Pinpoint the cell where the given text exists, returning its [x, y] midpoint coordinate. 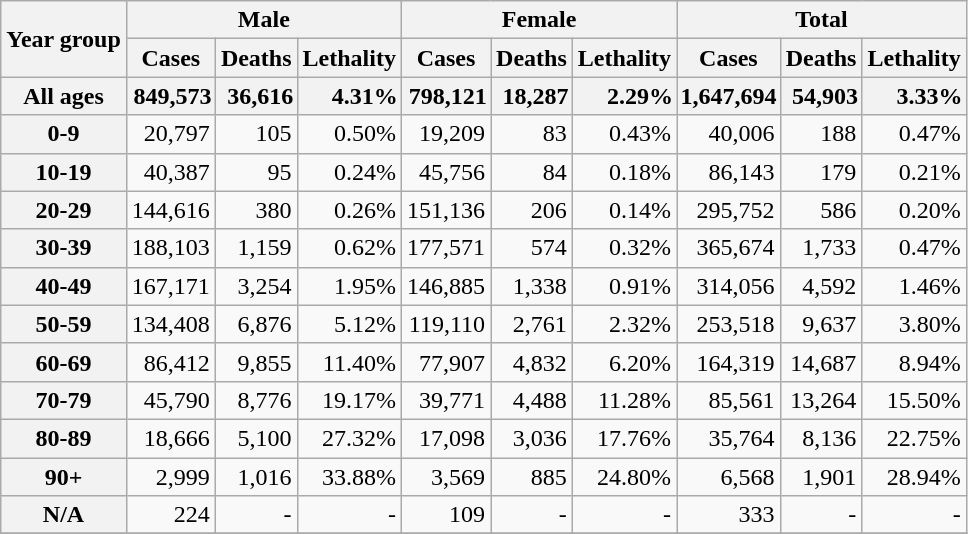
177,571 [446, 248]
20,797 [170, 134]
35,764 [729, 438]
Male [264, 20]
86,412 [170, 362]
77,907 [446, 362]
N/A [64, 515]
0.14% [624, 210]
80-89 [64, 438]
206 [532, 210]
45,756 [446, 172]
6.20% [624, 362]
1.46% [914, 286]
20-29 [64, 210]
All ages [64, 96]
253,518 [729, 324]
8,776 [256, 400]
18,287 [532, 96]
15.50% [914, 400]
2,999 [170, 477]
2.29% [624, 96]
9,855 [256, 362]
54,903 [821, 96]
17.76% [624, 438]
Year group [64, 39]
6,568 [729, 477]
4,592 [821, 286]
798,121 [446, 96]
0.24% [349, 172]
1,733 [821, 248]
8,136 [821, 438]
9,637 [821, 324]
586 [821, 210]
146,885 [446, 286]
179 [821, 172]
2,761 [532, 324]
24.80% [624, 477]
105 [256, 134]
85,561 [729, 400]
39,771 [446, 400]
19,209 [446, 134]
0-9 [64, 134]
885 [532, 477]
Total [822, 20]
849,573 [170, 96]
0.43% [624, 134]
0.21% [914, 172]
1,159 [256, 248]
0.20% [914, 210]
134,408 [170, 324]
84 [532, 172]
144,616 [170, 210]
3,569 [446, 477]
1,016 [256, 477]
83 [532, 134]
45,790 [170, 400]
4.31% [349, 96]
3.80% [914, 324]
574 [532, 248]
14,687 [821, 362]
27.32% [349, 438]
1.95% [349, 286]
95 [256, 172]
151,136 [446, 210]
3,254 [256, 286]
10-19 [64, 172]
17,098 [446, 438]
5,100 [256, 438]
60-69 [64, 362]
8.94% [914, 362]
0.26% [349, 210]
0.62% [349, 248]
18,666 [170, 438]
314,056 [729, 286]
36,616 [256, 96]
380 [256, 210]
86,143 [729, 172]
167,171 [170, 286]
28.94% [914, 477]
3.33% [914, 96]
33.88% [349, 477]
295,752 [729, 210]
365,674 [729, 248]
0.18% [624, 172]
Female [538, 20]
0.50% [349, 134]
40,387 [170, 172]
0.32% [624, 248]
3,036 [532, 438]
188,103 [170, 248]
164,319 [729, 362]
1,338 [532, 286]
13,264 [821, 400]
4,488 [532, 400]
11.28% [624, 400]
6,876 [256, 324]
188 [821, 134]
1,901 [821, 477]
90+ [64, 477]
19.17% [349, 400]
1,647,694 [729, 96]
30-39 [64, 248]
11.40% [349, 362]
333 [729, 515]
50-59 [64, 324]
224 [170, 515]
40-49 [64, 286]
119,110 [446, 324]
40,006 [729, 134]
22.75% [914, 438]
70-79 [64, 400]
2.32% [624, 324]
109 [446, 515]
0.91% [624, 286]
5.12% [349, 324]
4,832 [532, 362]
